Detect which cell encompasses the target text, then output its [X, Y] center coordinate. 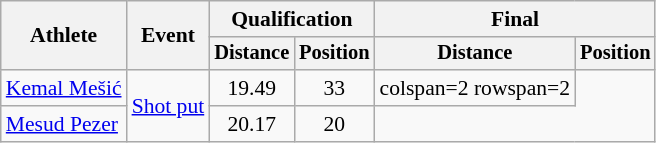
Event [168, 36]
Shot put [168, 106]
20.17 [252, 124]
Kemal Mešić [64, 88]
20 [334, 124]
Final [516, 19]
33 [334, 88]
Mesud Pezer [64, 124]
Qualification [292, 19]
colspan=2 rowspan=2 [476, 88]
19.49 [252, 88]
Athlete [64, 36]
